Identify which cell holds the provided text, then report its (X, Y) central coordinate. 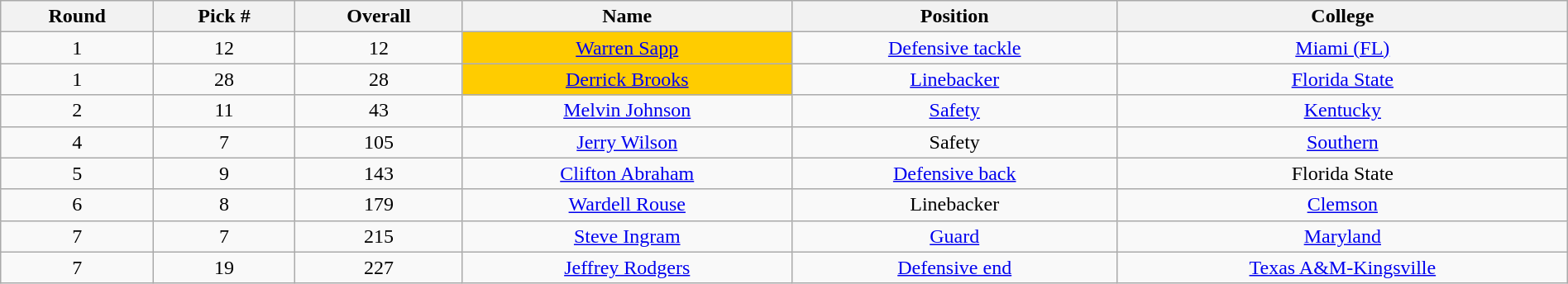
8 (225, 205)
9 (225, 173)
43 (379, 111)
Derrick Brooks (627, 79)
105 (379, 142)
Defensive back (954, 173)
Miami (FL) (1342, 48)
Position (954, 17)
19 (225, 267)
215 (379, 236)
179 (379, 205)
4 (78, 142)
6 (78, 205)
Southern (1342, 142)
2 (78, 111)
Guard (954, 236)
Defensive end (954, 267)
Jerry Wilson (627, 142)
Steve Ingram (627, 236)
Pick # (225, 17)
Wardell Rouse (627, 205)
Texas A&M-Kingsville (1342, 267)
Jeffrey Rodgers (627, 267)
Name (627, 17)
Melvin Johnson (627, 111)
Clifton Abraham (627, 173)
11 (225, 111)
227 (379, 267)
Overall (379, 17)
Maryland (1342, 236)
Warren Sapp (627, 48)
College (1342, 17)
Kentucky (1342, 111)
Defensive tackle (954, 48)
Clemson (1342, 205)
5 (78, 173)
Round (78, 17)
143 (379, 173)
